Identify which cell holds the provided text, then report its [X, Y] central coordinate. 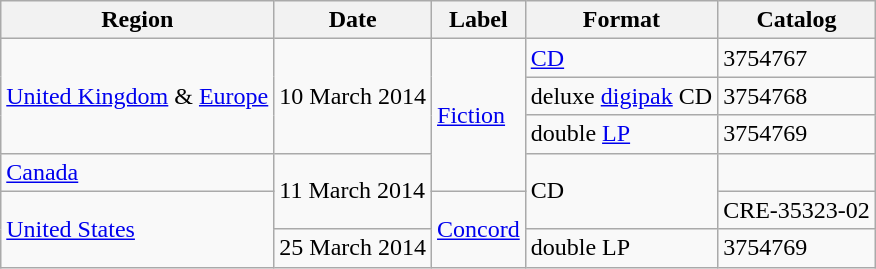
3754768 [797, 96]
Label [479, 20]
United States [138, 229]
deluxe digipak CD [621, 96]
Concord [479, 229]
Date [353, 20]
11 March 2014 [353, 191]
3754767 [797, 58]
Region [138, 20]
Canada [138, 172]
10 March 2014 [353, 96]
Catalog [797, 20]
Fiction [479, 115]
25 March 2014 [353, 248]
Format [621, 20]
CRE-35323-02 [797, 210]
United Kingdom & Europe [138, 96]
